Provide the (X, Y) coordinate of the cell's center where the given text is located.  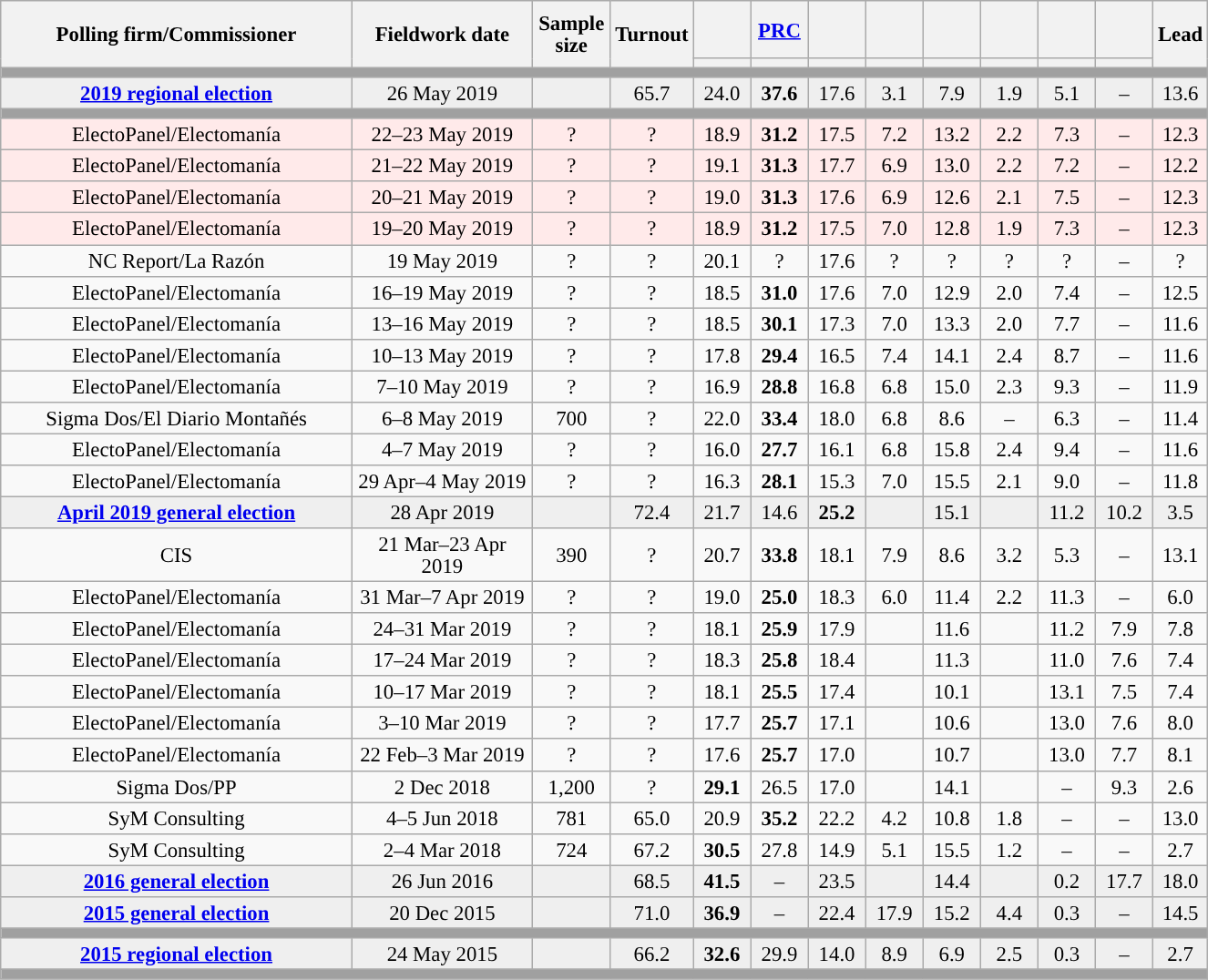
35.2 (780, 818)
36.9 (722, 913)
30.5 (722, 849)
33.4 (780, 419)
26 Jun 2016 (442, 882)
21 Mar–23 Apr 2019 (442, 556)
10–13 May 2019 (442, 355)
390 (571, 556)
10.8 (951, 818)
16.3 (722, 481)
2.5 (1009, 954)
12.6 (951, 199)
781 (571, 818)
26 May 2019 (442, 93)
37.6 (780, 93)
11.9 (1181, 386)
25.2 (836, 512)
16.5 (836, 355)
17–24 Mar 2019 (442, 661)
12.5 (1181, 291)
2015 general election (177, 913)
16–19 May 2019 (442, 291)
22.2 (836, 818)
3.2 (1009, 556)
27.7 (780, 450)
41.5 (722, 882)
5.3 (1066, 556)
15.1 (951, 512)
3.5 (1181, 512)
3.1 (895, 93)
13.3 (951, 324)
16.1 (836, 450)
10.2 (1124, 512)
17.4 (836, 692)
22 Feb–3 Mar 2019 (442, 756)
30.1 (780, 324)
19–20 May 2019 (442, 230)
16.9 (722, 386)
6.3 (1066, 419)
25.8 (780, 661)
4–5 Jun 2018 (442, 818)
28.1 (780, 481)
72.4 (652, 512)
0.2 (1066, 882)
68.5 (652, 882)
21–22 May 2019 (442, 166)
17.3 (836, 324)
1.2 (1009, 849)
13.2 (951, 135)
31 Mar–7 Apr 2019 (442, 597)
25.9 (780, 628)
10.1 (951, 692)
4.2 (895, 818)
14.4 (951, 882)
Sample size (571, 35)
67.2 (652, 849)
12.9 (951, 291)
20 Dec 2015 (442, 913)
2015 regional election (177, 954)
71.0 (652, 913)
724 (571, 849)
65.7 (652, 93)
10.6 (951, 723)
2.6 (1181, 787)
13–16 May 2019 (442, 324)
33.8 (780, 556)
4–7 May 2019 (442, 450)
9.4 (1066, 450)
29.4 (780, 355)
18.4 (836, 661)
Fieldwork date (442, 35)
15.2 (951, 913)
11.0 (1066, 661)
16.0 (722, 450)
29.1 (722, 787)
31.0 (780, 291)
PRC (780, 29)
1,200 (571, 787)
65.0 (652, 818)
28 Apr 2019 (442, 512)
Polling firm/Commissioner (177, 35)
29 Apr–4 May 2019 (442, 481)
28.8 (780, 386)
19.1 (722, 166)
8.9 (895, 954)
16.8 (836, 386)
14.9 (836, 849)
22.0 (722, 419)
22–23 May 2019 (442, 135)
14.0 (836, 954)
3–10 Mar 2019 (442, 723)
15.0 (951, 386)
8.7 (1066, 355)
25.0 (780, 597)
14.6 (780, 512)
24–31 Mar 2019 (442, 628)
Lead (1181, 35)
17.1 (836, 723)
15.8 (951, 450)
23.5 (836, 882)
66.2 (652, 954)
NC Report/La Razón (177, 260)
20.1 (722, 260)
13.6 (1181, 93)
6–8 May 2019 (442, 419)
29.9 (780, 954)
Turnout (652, 35)
7–10 May 2019 (442, 386)
24 May 2015 (442, 954)
15.3 (836, 481)
25.5 (780, 692)
7.8 (1181, 628)
1.8 (1009, 818)
11.8 (1181, 481)
2–4 Mar 2018 (442, 849)
32.6 (722, 954)
4.4 (1009, 913)
2019 regional election (177, 93)
CIS (177, 556)
2 Dec 2018 (442, 787)
17.8 (722, 355)
20.9 (722, 818)
14.5 (1181, 913)
19 May 2019 (442, 260)
Sigma Dos/El Diario Montañés (177, 419)
27.8 (780, 849)
21.7 (722, 512)
12.8 (951, 230)
2016 general election (177, 882)
20.7 (722, 556)
10.7 (951, 756)
April 2019 general election (177, 512)
26.5 (780, 787)
24.0 (722, 93)
22.4 (836, 913)
9.0 (1066, 481)
12.2 (1181, 166)
8.1 (1181, 756)
20–21 May 2019 (442, 199)
2.3 (1009, 386)
8.0 (1181, 723)
10–17 Mar 2019 (442, 692)
700 (571, 419)
Sigma Dos/PP (177, 787)
